Capture the cell that displays the provided text and extract its (x, y) central coordinate. 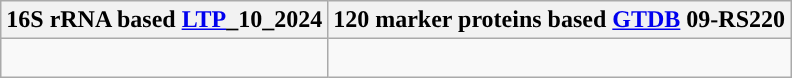
120 marker proteins based GTDB 09-RS220 (560, 20)
16S rRNA based LTP_10_2024 (164, 20)
